Output the (x, y) coordinate of the center of the cell containing the given text.  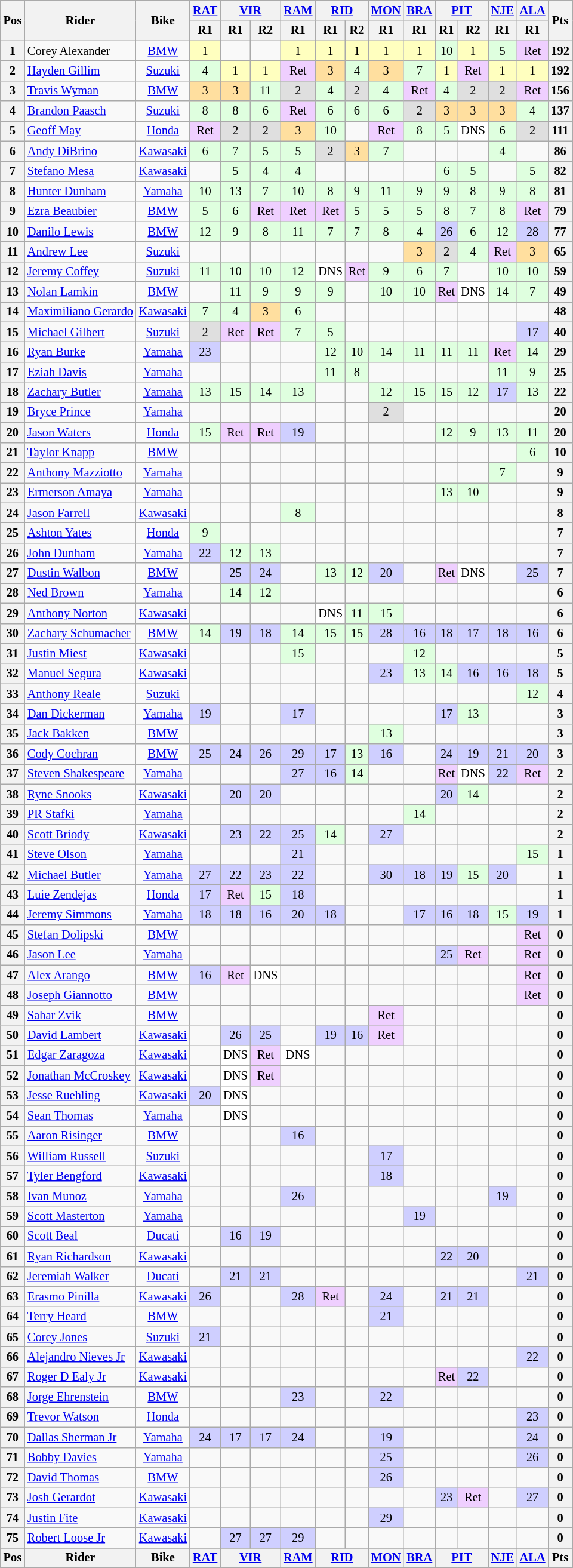
Edgar Zaragoza (80, 1055)
Corey Alexander (80, 51)
44 (13, 915)
61 (13, 1256)
Sean Thomas (80, 1115)
Scott Briody (80, 834)
Ermerson Amaya (80, 493)
46 (13, 955)
Steve Olson (80, 854)
42 (13, 875)
Jason Waters (80, 432)
Luie Zendejas (80, 894)
Sahar Zvik (80, 1015)
Ivan Munoz (80, 1196)
Justin Fite (80, 1518)
69 (13, 1417)
Josh Gerardot (80, 1498)
58 (13, 1196)
Ashton Yates (80, 533)
51 (13, 1055)
Roger D Ealy Jr (80, 1377)
Scott Masterton (80, 1216)
Jack Bakken (80, 734)
Hayden Gillim (80, 70)
39 (13, 814)
Andrew Lee (80, 251)
45 (13, 935)
56 (13, 1156)
34 (13, 714)
86 (560, 151)
Justin Miest (80, 653)
53 (13, 1096)
67 (13, 1377)
Hunter Dunham (80, 191)
60 (13, 1236)
David Thomas (80, 1477)
74 (13, 1518)
81 (560, 191)
Maximiliano Gerardo (80, 312)
Jeremy Coffey (80, 272)
Dustin Walbon (80, 573)
Jesse Ruehling (80, 1096)
Zachary Schumacher (80, 634)
156 (560, 91)
Manuel Segura (80, 674)
38 (13, 794)
Ryne Snooks (80, 794)
Scott Beal (80, 1236)
Erasmo Pinilla (80, 1296)
Jason Farrell (80, 513)
Ryan Burke (80, 352)
43 (13, 894)
Anthony Reale (80, 694)
77 (560, 232)
Jason Lee (80, 955)
Steven Shakespeare (80, 774)
57 (13, 1176)
Dan Dickerman (80, 714)
71 (13, 1458)
Nolan Lamkin (80, 292)
75 (13, 1538)
Michael Gilbert (80, 332)
Jeremy Simmons (80, 915)
64 (13, 1317)
41 (13, 854)
Bryce Prince (80, 412)
David Lambert (80, 1035)
37 (13, 774)
Anthony Mazziotto (80, 472)
Andy DiBrino (80, 151)
Corey Jones (80, 1337)
55 (13, 1136)
62 (13, 1277)
Zachary Butler (80, 392)
Michael Butler (80, 875)
Alex Arango (80, 975)
66 (13, 1357)
Bobby Davies (80, 1458)
31 (13, 653)
PR Stafki (80, 814)
Tyler Bengford (80, 1176)
111 (560, 131)
Danilo Lewis (80, 232)
Alejandro Nieves Jr (80, 1357)
Joseph Giannotto (80, 995)
54 (13, 1115)
72 (13, 1477)
82 (560, 171)
Ned Brown (80, 593)
Dallas Sherman Jr (80, 1437)
73 (13, 1498)
Eziah Davis (80, 372)
Stefan Dolipski (80, 935)
Anthony Norton (80, 613)
Taylor Knapp (80, 453)
47 (13, 975)
Geoff May (80, 131)
50 (13, 1035)
32 (13, 674)
Trevor Watson (80, 1417)
Robert Loose Jr (80, 1538)
Ezra Beaubier (80, 211)
Brandon Paasch (80, 111)
33 (13, 694)
Jorge Ehrenstein (80, 1397)
William Russell (80, 1156)
36 (13, 754)
John Dunham (80, 553)
Jonathan McCroskey (80, 1075)
Terry Heard (80, 1317)
79 (560, 211)
Stefano Mesa (80, 171)
52 (13, 1075)
35 (13, 734)
Travis Wyman (80, 91)
Aaron Risinger (80, 1136)
Ryan Richardson (80, 1256)
Jeremiah Walker (80, 1277)
70 (13, 1437)
Cody Cochran (80, 754)
63 (13, 1296)
137 (560, 111)
68 (13, 1397)
